Capture the cell that displays the provided text and extract its (x, y) central coordinate. 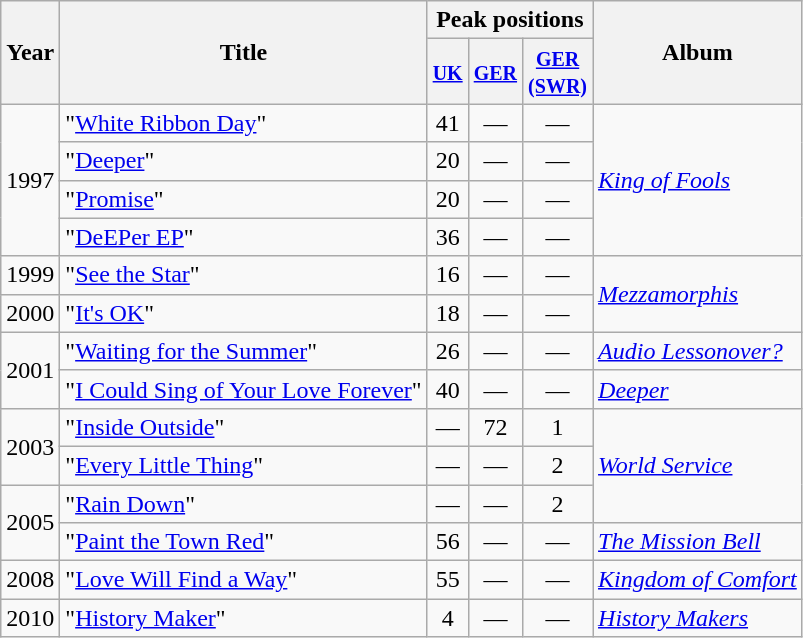
1999 (30, 275)
"White Ribbon Day" (244, 123)
GER (495, 72)
Deeper (698, 389)
"DeEPer EP" (244, 237)
2000 (30, 313)
2010 (30, 618)
2008 (30, 580)
Peak positions (510, 20)
55 (448, 580)
1997 (30, 180)
72 (495, 427)
"Paint the Town Red" (244, 542)
UK (448, 72)
Album (698, 52)
"History Maker" (244, 618)
"See the Star" (244, 275)
"Waiting for the Summer" (244, 351)
18 (448, 313)
"I Could Sing of Your Love Forever" (244, 389)
History Makers (698, 618)
The Mission Bell (698, 542)
36 (448, 237)
"Rain Down" (244, 503)
King of Fools (698, 180)
Audio Lessonover? (698, 351)
GER(SWR) (558, 72)
2003 (30, 446)
Kingdom of Comfort (698, 580)
4 (448, 618)
1 (558, 427)
"Love Will Find a Way" (244, 580)
"Deeper" (244, 161)
Year (30, 52)
2005 (30, 522)
World Service (698, 465)
"Promise" (244, 199)
"It's OK" (244, 313)
2001 (30, 370)
26 (448, 351)
"Every Little Thing" (244, 465)
41 (448, 123)
Mezzamorphis (698, 294)
16 (448, 275)
Title (244, 52)
56 (448, 542)
"Inside Outside" (244, 427)
40 (448, 389)
